Determine the [x, y] coordinate at the center of the cell enclosing the given text.  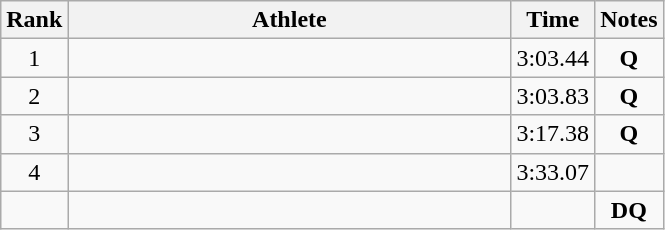
3:03.83 [553, 96]
2 [34, 96]
3:17.38 [553, 134]
Rank [34, 20]
Athlete [290, 20]
3:33.07 [553, 172]
1 [34, 58]
3:03.44 [553, 58]
Time [553, 20]
4 [34, 172]
DQ [629, 210]
3 [34, 134]
Notes [629, 20]
